Locate the cell with the specified text and output its [X, Y] center coordinate. 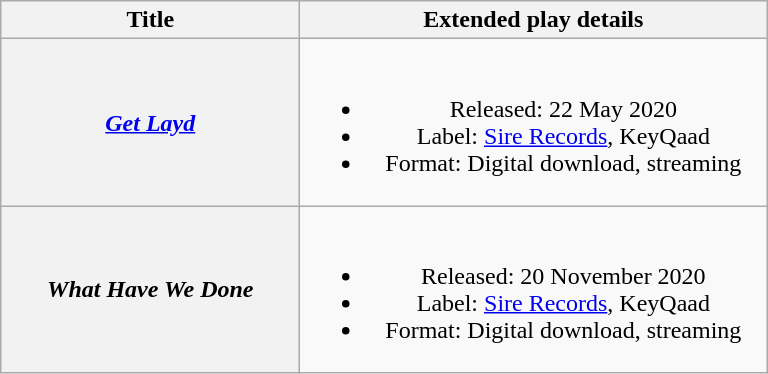
Extended play details [534, 20]
What Have We Done [150, 290]
Released: 20 November 2020Label: Sire Records, KeyQaadFormat: Digital download, streaming [534, 290]
Get Layd [150, 122]
Released: 22 May 2020Label: Sire Records, KeyQaadFormat: Digital download, streaming [534, 122]
Title [150, 20]
